Pinpoint the cell where the given text exists, returning its (x, y) midpoint coordinate. 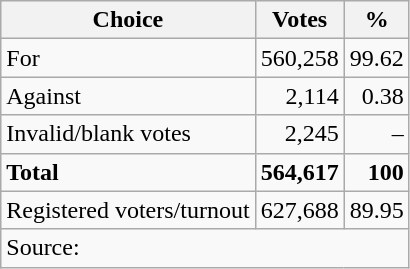
– (376, 134)
Invalid/blank votes (128, 134)
Choice (128, 20)
0.38 (376, 96)
Registered voters/turnout (128, 210)
99.62 (376, 58)
627,688 (300, 210)
% (376, 20)
For (128, 58)
564,617 (300, 172)
Votes (300, 20)
2,245 (300, 134)
2,114 (300, 96)
560,258 (300, 58)
Source: (205, 248)
89.95 (376, 210)
Total (128, 172)
100 (376, 172)
Against (128, 96)
